Find where the given text appears and provide that cell's center as [x, y] coordinate. 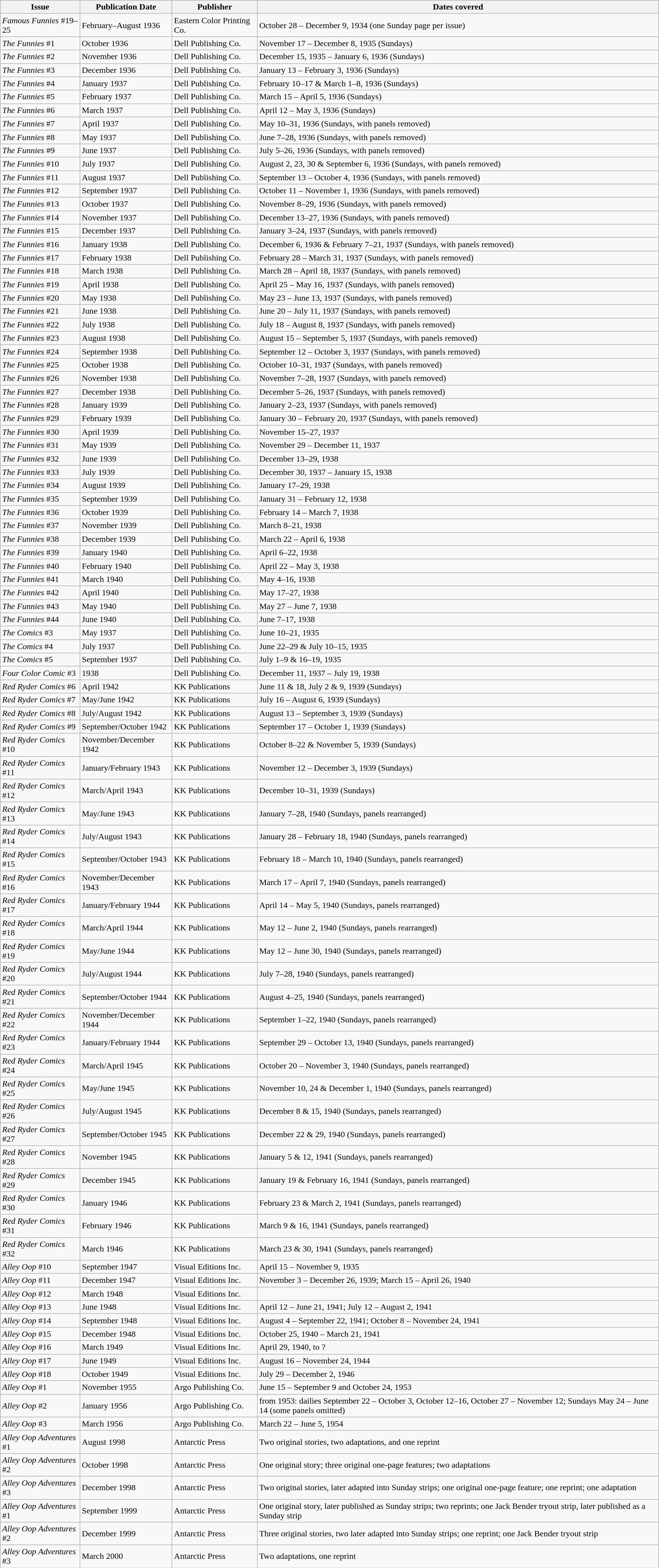
The Funnies #10 [40, 164]
March 22 – April 6, 1938 [458, 539]
January 17–29, 1938 [458, 485]
The Funnies #23 [40, 338]
March/April 1943 [126, 791]
The Funnies #26 [40, 378]
April 1937 [126, 124]
One original story, later published as Sunday strips; two reprints; one Jack Bender tryout strip, later published as a Sunday strip [458, 1510]
Alley Oop #2 [40, 1405]
January 19 & February 16, 1941 (Sundays, panels rearranged) [458, 1180]
Eastern Color Printing Co. [215, 25]
Red Ryder Comics #16 [40, 882]
July 16 – August 6, 1939 (Sundays) [458, 700]
September 1939 [126, 499]
November 17 – December 8, 1935 (Sundays) [458, 43]
September 17 – October 1, 1939 (Sundays) [458, 727]
October 1938 [126, 365]
The Funnies #15 [40, 231]
Red Ryder Comics #28 [40, 1157]
September/October 1943 [126, 859]
Publication Date [126, 7]
Alley Oop #10 [40, 1267]
Alley Oop #14 [40, 1321]
June 7–28, 1936 (Sundays, with panels removed) [458, 137]
December 1999 [126, 1533]
Red Ryder Comics #24 [40, 1065]
The Funnies #19 [40, 284]
July 1938 [126, 325]
November 12 – December 3, 1939 (Sundays) [458, 767]
The Comics #4 [40, 646]
September 1948 [126, 1321]
March 1937 [126, 110]
The Funnies #18 [40, 271]
Alley Oop #12 [40, 1294]
March 1940 [126, 579]
January 1938 [126, 244]
April 1942 [126, 686]
The Funnies #27 [40, 392]
March/April 1945 [126, 1065]
Red Ryder Comics #21 [40, 997]
June 1949 [126, 1361]
August 1938 [126, 338]
May/June 1943 [126, 813]
Two original stories, two adaptations, and one reprint [458, 1442]
The Funnies #25 [40, 365]
Alley Oop #11 [40, 1280]
December 11, 1937 – July 19, 1938 [458, 673]
January 5 & 12, 1941 (Sundays, panels rearranged) [458, 1157]
January 1937 [126, 83]
The Funnies #11 [40, 177]
The Funnies #21 [40, 311]
May 4–16, 1938 [458, 579]
Red Ryder Comics #19 [40, 951]
Three original stories, two later adapted into Sunday strips; one reprint; one Jack Bender tryout strip [458, 1533]
March/April 1944 [126, 928]
January 1939 [126, 405]
The Funnies #24 [40, 351]
August 16 – November 24, 1944 [458, 1361]
Red Ryder Comics #18 [40, 928]
December 15, 1935 – January 6, 1936 (Sundays) [458, 57]
Red Ryder Comics #11 [40, 767]
The Funnies #1 [40, 43]
February 28 – March 31, 1937 (Sundays, with panels removed) [458, 258]
June 15 – September 9 and October 24, 1953 [458, 1387]
May 12 – June 30, 1940 (Sundays, panels rearranged) [458, 951]
December 5–26, 1937 (Sundays, with panels removed) [458, 392]
March 2000 [126, 1557]
January 1940 [126, 552]
December 10–31, 1939 (Sundays) [458, 791]
February 10–17 & March 1–8, 1936 (Sundays) [458, 83]
November 1945 [126, 1157]
The Funnies #29 [40, 419]
December 13–27, 1936 (Sundays, with panels removed) [458, 218]
August 4–25, 1940 (Sundays, panels rearranged) [458, 997]
July/August 1943 [126, 836]
April 22 – May 3, 1938 [458, 566]
May 1939 [126, 445]
January 30 – February 20, 1937 (Sundays, with panels removed) [458, 419]
Red Ryder Comics #26 [40, 1111]
The Funnies #41 [40, 579]
November 8–29, 1936 (Sundays, with panels removed) [458, 204]
May 1938 [126, 298]
March 1949 [126, 1347]
November 15–27, 1937 [458, 432]
March 8–21, 1938 [458, 526]
October 1998 [126, 1464]
March 1946 [126, 1248]
Alley Oop #1 [40, 1387]
Red Ryder Comics #12 [40, 791]
Alley Oop #18 [40, 1374]
March 17 – April 7, 1940 (Sundays, panels rearranged) [458, 882]
December 1998 [126, 1488]
The Comics #3 [40, 633]
October 1937 [126, 204]
November 1936 [126, 57]
Red Ryder Comics #15 [40, 859]
July/August 1942 [126, 713]
The Funnies #9 [40, 150]
December 1937 [126, 231]
1938 [126, 673]
The Funnies #7 [40, 124]
February 1939 [126, 419]
October 1939 [126, 512]
July/August 1944 [126, 974]
September 1999 [126, 1510]
April 12 – June 21, 1941; July 12 – August 2, 1941 [458, 1307]
February 1937 [126, 97]
October 10–31, 1937 (Sundays, with panels removed) [458, 365]
Alley Oop #17 [40, 1361]
January 1946 [126, 1203]
Red Ryder Comics #9 [40, 727]
June 22–29 & July 10–15, 1935 [458, 646]
June 1937 [126, 150]
March 1938 [126, 271]
May 10–31, 1936 (Sundays, with panels removed) [458, 124]
November 3 – December 26, 1939; March 15 – April 26, 1940 [458, 1280]
November 10, 24 & December 1, 1940 (Sundays, panels rearranged) [458, 1089]
July 7–28, 1940 (Sundays, panels rearranged) [458, 974]
Red Ryder Comics #8 [40, 713]
December 1938 [126, 392]
April 15 – November 9, 1935 [458, 1267]
October 28 – December 9, 1934 (one Sunday page per issue) [458, 25]
June 7–17, 1938 [458, 620]
The Funnies #2 [40, 57]
May/June 1945 [126, 1089]
March 1948 [126, 1294]
March 28 – April 18, 1937 (Sundays, with panels removed) [458, 271]
June 20 – July 11, 1937 (Sundays, with panels removed) [458, 311]
The Funnies #16 [40, 244]
August 1998 [126, 1442]
November/December 1944 [126, 1020]
November 29 – December 11, 1937 [458, 445]
Red Ryder Comics #17 [40, 905]
May/June 1942 [126, 700]
February 14 – March 7, 1938 [458, 512]
The Funnies #28 [40, 405]
August 15 – September 5, 1937 (Sundays, with panels removed) [458, 338]
Dates covered [458, 7]
The Funnies #4 [40, 83]
The Funnies #3 [40, 70]
December 1947 [126, 1280]
The Funnies #20 [40, 298]
December 13–29, 1938 [458, 459]
The Funnies #42 [40, 592]
Issue [40, 7]
September/October 1944 [126, 997]
April 1940 [126, 592]
April 6–22, 1938 [458, 552]
The Funnies #35 [40, 499]
July 5–26, 1936 (Sundays, with panels removed) [458, 150]
Red Ryder Comics #29 [40, 1180]
February 18 – March 10, 1940 (Sundays, panels rearranged) [458, 859]
March 23 & 30, 1941 (Sundays, panels rearranged) [458, 1248]
December 1945 [126, 1180]
September 29 – October 13, 1940 (Sundays, panels rearranged) [458, 1043]
March 22 – June 5, 1954 [458, 1424]
October 11 – November 1, 1936 (Sundays, with panels removed) [458, 191]
Alley Oop #13 [40, 1307]
The Funnies #6 [40, 110]
Red Ryder Comics #14 [40, 836]
Publisher [215, 7]
December 30, 1937 – January 15, 1938 [458, 472]
Red Ryder Comics #13 [40, 813]
April 1938 [126, 284]
October 20 – November 3, 1940 (Sundays, panels rearranged) [458, 1065]
May 1940 [126, 606]
Red Ryder Comics #7 [40, 700]
August 13 – September 3, 1939 (Sundays) [458, 713]
December 22 & 29, 1940 (Sundays, panels rearranged) [458, 1134]
Red Ryder Comics #23 [40, 1043]
Red Ryder Comics #32 [40, 1248]
May 23 – June 13, 1937 (Sundays, with panels removed) [458, 298]
Two adaptations, one reprint [458, 1557]
Red Ryder Comics #27 [40, 1134]
July 29 – December 2, 1946 [458, 1374]
September 1947 [126, 1267]
Red Ryder Comics #10 [40, 745]
The Funnies #36 [40, 512]
Alley Oop #16 [40, 1347]
January 28 – February 18, 1940 (Sundays, panels rearranged) [458, 836]
One original story; three original one-page features; two adaptations [458, 1464]
Red Ryder Comics #22 [40, 1020]
The Funnies #5 [40, 97]
The Funnies #33 [40, 472]
The Funnies #8 [40, 137]
January 1956 [126, 1405]
July 1–9 & 16–19, 1935 [458, 660]
from 1953: dailies September 22 – October 3, October 12–16, October 27 – November 12; Sundays May 24 – June 14 (some panels omitted) [458, 1405]
July 18 – August 8, 1937 (Sundays, with panels removed) [458, 325]
The Funnies #39 [40, 552]
Red Ryder Comics #30 [40, 1203]
August 4 – September 22, 1941; October 8 – November 24, 1941 [458, 1321]
The Funnies #43 [40, 606]
February 1946 [126, 1226]
February 1938 [126, 258]
December 6, 1936 & February 7–21, 1937 (Sundays, with panels removed) [458, 244]
October 25, 1940 – March 21, 1941 [458, 1334]
June 10–21, 1935 [458, 633]
September 1938 [126, 351]
The Funnies #38 [40, 539]
January 31 – February 12, 1938 [458, 499]
January 7–28, 1940 (Sundays, panels rearranged) [458, 813]
January 3–24, 1937 (Sundays, with panels removed) [458, 231]
The Funnies #12 [40, 191]
April 1939 [126, 432]
March 1956 [126, 1424]
October 1949 [126, 1374]
November/December 1943 [126, 882]
March 9 & 16, 1941 (Sundays, panels rearranged) [458, 1226]
January/February 1943 [126, 767]
December 8 & 15, 1940 (Sundays, panels rearranged) [458, 1111]
December 1948 [126, 1334]
Red Ryder Comics #31 [40, 1226]
June 1940 [126, 620]
May 27 – June 7, 1938 [458, 606]
September 12 – October 3, 1937 (Sundays, with panels removed) [458, 351]
April 25 – May 16, 1937 (Sundays, with panels removed) [458, 284]
October 8–22 & November 5, 1939 (Sundays) [458, 745]
The Funnies #32 [40, 459]
Red Ryder Comics #25 [40, 1089]
The Funnies #37 [40, 526]
November/December 1942 [126, 745]
February 1940 [126, 566]
June 11 & 18, July 2 & 9, 1939 (Sundays) [458, 686]
The Funnies #30 [40, 432]
The Funnies #34 [40, 485]
Four Color Comic #3 [40, 673]
Red Ryder Comics #6 [40, 686]
May 17–27, 1938 [458, 592]
March 15 – April 5, 1936 (Sundays) [458, 97]
August 1937 [126, 177]
November 1955 [126, 1387]
September/October 1942 [126, 727]
Famous Funnies #19–25 [40, 25]
Alley Oop #3 [40, 1424]
Two original stories, later adapted into Sunday strips; one original one-page feature; one reprint; one adaptation [458, 1488]
November 1937 [126, 218]
June 1938 [126, 311]
May 12 – June 2, 1940 (Sundays, panels rearranged) [458, 928]
September 13 – October 4, 1936 (Sundays, with panels removed) [458, 177]
January 2–23, 1937 (Sundays, with panels removed) [458, 405]
June 1939 [126, 459]
August 2, 23, 30 & September 6, 1936 (Sundays, with panels removed) [458, 164]
The Funnies #40 [40, 566]
November 1939 [126, 526]
September/October 1945 [126, 1134]
The Funnies #14 [40, 218]
January 13 – February 3, 1936 (Sundays) [458, 70]
February–August 1936 [126, 25]
April 14 – May 5, 1940 (Sundays, panels rearranged) [458, 905]
The Funnies #13 [40, 204]
November 1938 [126, 378]
June 1948 [126, 1307]
February 23 & March 2, 1941 (Sundays, panels rearranged) [458, 1203]
August 1939 [126, 485]
April 12 – May 3, 1936 (Sundays) [458, 110]
The Funnies #44 [40, 620]
Red Ryder Comics #20 [40, 974]
July/August 1945 [126, 1111]
May/June 1944 [126, 951]
Alley Oop #15 [40, 1334]
July 1939 [126, 472]
The Funnies #17 [40, 258]
December 1939 [126, 539]
The Funnies #31 [40, 445]
October 1936 [126, 43]
December 1936 [126, 70]
The Funnies #22 [40, 325]
November 7–28, 1937 (Sundays, with panels removed) [458, 378]
April 29, 1940, to ? [458, 1347]
September 1–22, 1940 (Sundays, panels rearranged) [458, 1020]
The Comics #5 [40, 660]
